Scan for the cell matching the given text and deliver its (X, Y) coordinate at center. 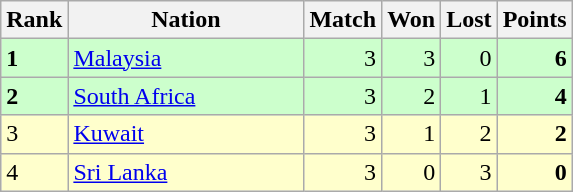
Match (343, 20)
Sri Lanka (186, 172)
South Africa (186, 96)
Malaysia (186, 58)
Points (534, 20)
Won (412, 20)
Rank (34, 20)
Lost (469, 20)
Nation (186, 20)
6 (534, 58)
Kuwait (186, 134)
